Return the (X, Y) coordinate for the center point of the cell that contains the specified text.  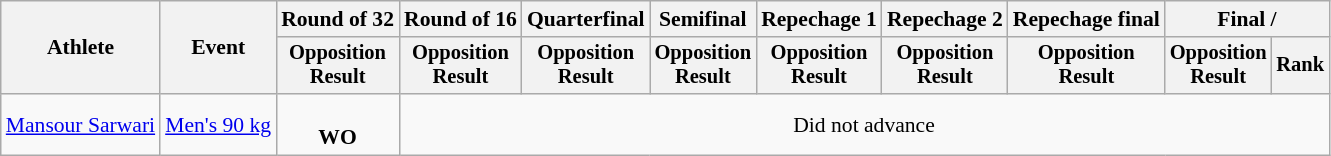
Rank (1300, 66)
Event (218, 48)
Men's 90 kg (218, 124)
Repechage 1 (819, 19)
WO (338, 124)
Athlete (80, 48)
Repechage 2 (945, 19)
Mansour Sarwari (80, 124)
Semifinal (704, 19)
Quarterfinal (586, 19)
Did not advance (864, 124)
Round of 16 (460, 19)
Final / (1247, 19)
Repechage final (1086, 19)
Round of 32 (338, 19)
